Output the [X, Y] coordinate of the center of the cell containing the given text.  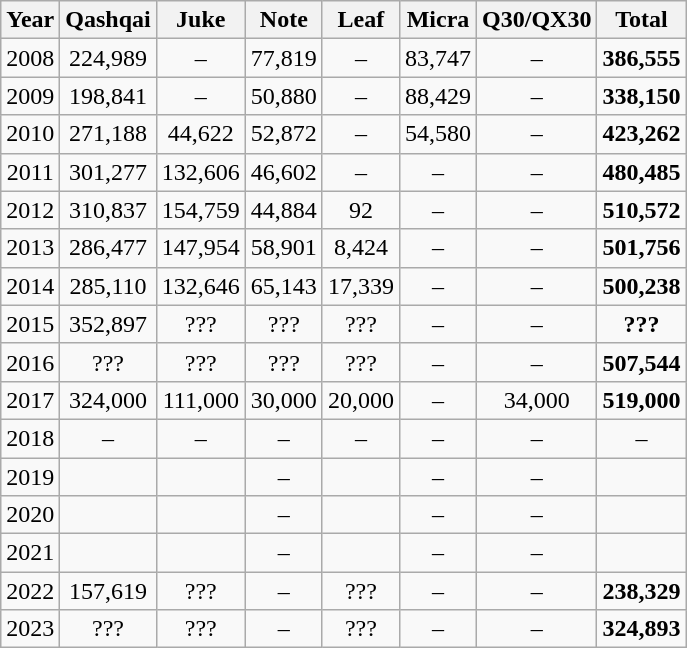
224,989 [108, 58]
2012 [30, 210]
88,429 [438, 96]
2014 [30, 286]
Total [642, 20]
77,819 [284, 58]
157,619 [108, 591]
17,339 [360, 286]
30,000 [284, 400]
310,837 [108, 210]
58,901 [284, 248]
2016 [30, 362]
2017 [30, 400]
147,954 [200, 248]
Micra [438, 20]
111,000 [200, 400]
8,424 [360, 248]
20,000 [360, 400]
507,544 [642, 362]
2022 [30, 591]
132,646 [200, 286]
2013 [30, 248]
Qashqai [108, 20]
2010 [30, 134]
286,477 [108, 248]
2023 [30, 629]
132,606 [200, 172]
Year [30, 20]
44,884 [284, 210]
2011 [30, 172]
52,872 [284, 134]
285,110 [108, 286]
519,000 [642, 400]
65,143 [284, 286]
34,000 [537, 400]
2019 [30, 477]
500,238 [642, 286]
501,756 [642, 248]
238,329 [642, 591]
2021 [30, 553]
2009 [30, 96]
352,897 [108, 324]
271,188 [108, 134]
50,880 [284, 96]
Juke [200, 20]
Q30/QX30 [537, 20]
Leaf [360, 20]
324,000 [108, 400]
54,580 [438, 134]
44,622 [200, 134]
Note [284, 20]
2008 [30, 58]
83,747 [438, 58]
2018 [30, 438]
92 [360, 210]
386,555 [642, 58]
480,485 [642, 172]
338,150 [642, 96]
46,602 [284, 172]
154,759 [200, 210]
198,841 [108, 96]
2020 [30, 515]
301,277 [108, 172]
423,262 [642, 134]
324,893 [642, 629]
2015 [30, 324]
510,572 [642, 210]
